From the cell containing the given text, extract its center point as [X, Y] coordinate. 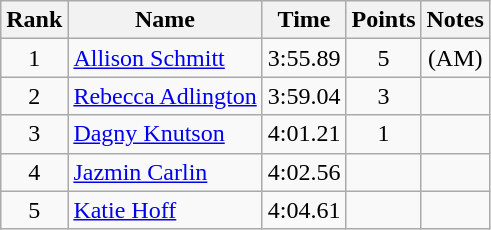
Rebecca Adlington [165, 96]
3:55.89 [304, 58]
Name [165, 20]
4 [34, 172]
2 [34, 96]
Katie Hoff [165, 210]
Points [384, 20]
3:59.04 [304, 96]
Notes [455, 20]
Rank [34, 20]
Allison Schmitt [165, 58]
Time [304, 20]
4:04.61 [304, 210]
Dagny Knutson [165, 134]
Jazmin Carlin [165, 172]
4:01.21 [304, 134]
4:02.56 [304, 172]
(AM) [455, 58]
